Locate the cell with the specified text and output its (x, y) center coordinate. 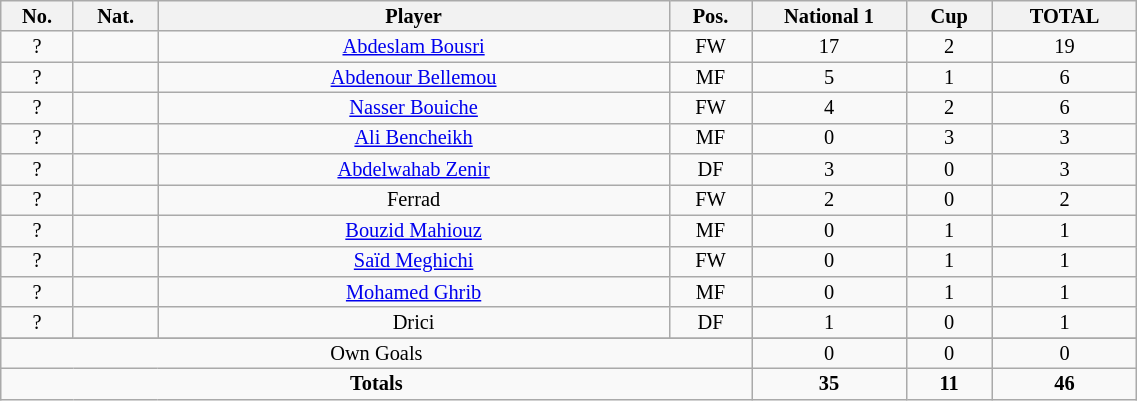
19 (1064, 46)
National 1 (829, 16)
Ferrad (414, 200)
Abdelwahab Zenir (414, 170)
Nasser Bouiche (414, 108)
Nat. (116, 16)
No. (37, 16)
17 (829, 46)
11 (949, 384)
Bouzid Mahiouz (414, 230)
Mohamed Ghrib (414, 292)
Abdeslam Bousri (414, 46)
35 (829, 384)
5 (829, 78)
Saïd Meghichi (414, 262)
Cup (949, 16)
46 (1064, 384)
Totals (376, 384)
Ali Bencheikh (414, 138)
Drici (414, 322)
4 (829, 108)
Pos. (710, 16)
Own Goals (376, 354)
TOTAL (1064, 16)
Player (414, 16)
Abdenour Bellemou (414, 78)
